Locate the cell with the specified text and output its [X, Y] center coordinate. 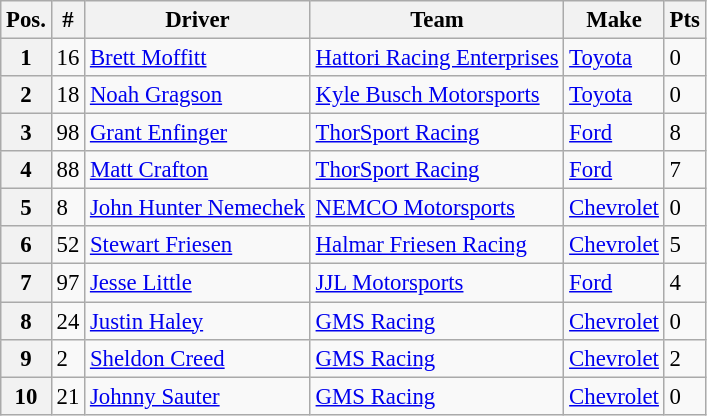
21 [68, 396]
Hattori Racing Enterprises [437, 58]
52 [68, 245]
24 [68, 321]
NEMCO Motorsports [437, 208]
Pts [684, 20]
Matt Crafton [198, 170]
Make [614, 20]
John Hunter Nemechek [198, 208]
6 [26, 245]
97 [68, 283]
Jesse Little [198, 283]
JJL Motorsports [437, 283]
98 [68, 133]
3 [26, 133]
Kyle Busch Motorsports [437, 95]
Halmar Friesen Racing [437, 245]
Johnny Sauter [198, 396]
Stewart Friesen [198, 245]
Brett Moffitt [198, 58]
9 [26, 358]
1 [26, 58]
Sheldon Creed [198, 358]
Pos. [26, 20]
Justin Haley [198, 321]
88 [68, 170]
Grant Enfinger [198, 133]
Team [437, 20]
Driver [198, 20]
16 [68, 58]
Noah Gragson [198, 95]
18 [68, 95]
10 [26, 396]
# [68, 20]
